From the cell containing the given text, extract its center point as (X, Y) coordinate. 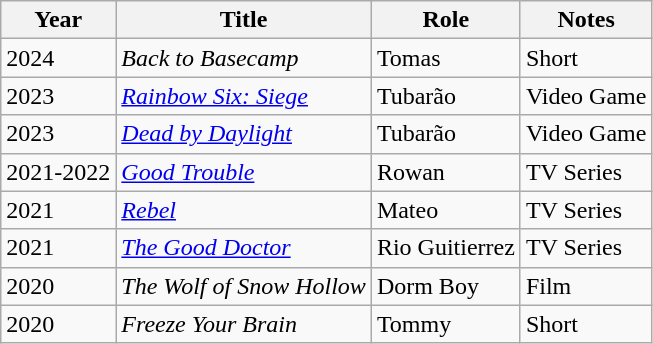
Role (446, 20)
2024 (58, 58)
Mateo (446, 210)
The Wolf of Snow Hollow (244, 286)
Rowan (446, 172)
2021-2022 (58, 172)
Title (244, 20)
Film (586, 286)
Year (58, 20)
Dorm Boy (446, 286)
Dead by Daylight (244, 134)
Tommy (446, 324)
Tomas (446, 58)
Good Trouble (244, 172)
Notes (586, 20)
Rainbow Six: Siege (244, 96)
Rebel (244, 210)
Rio Guitierrez (446, 248)
Freeze Your Brain (244, 324)
Back to Basecamp (244, 58)
The Good Doctor (244, 248)
